Find where the given text appears and provide that cell's center as [X, Y] coordinate. 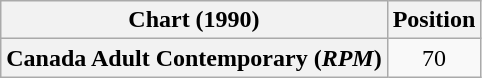
Chart (1990) [194, 20]
Position [434, 20]
70 [434, 58]
Canada Adult Contemporary (RPM) [194, 58]
